Output the [x, y] coordinate of the center of the cell containing the given text.  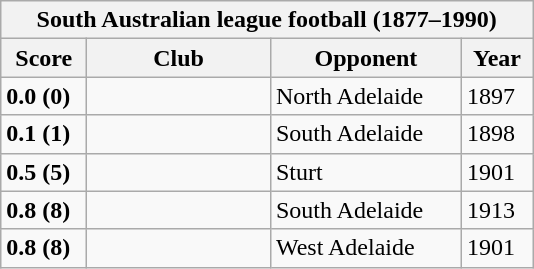
1913 [496, 210]
West Adelaide [366, 248]
Club [179, 58]
0.1 (1) [44, 134]
Sturt [366, 172]
0.0 (0) [44, 96]
0.5 (5) [44, 172]
Year [496, 58]
Opponent [366, 58]
1898 [496, 134]
Score [44, 58]
South Australian league football (1877–1990) [267, 20]
1897 [496, 96]
North Adelaide [366, 96]
